Output the (X, Y) coordinate of the center of the cell containing the given text.  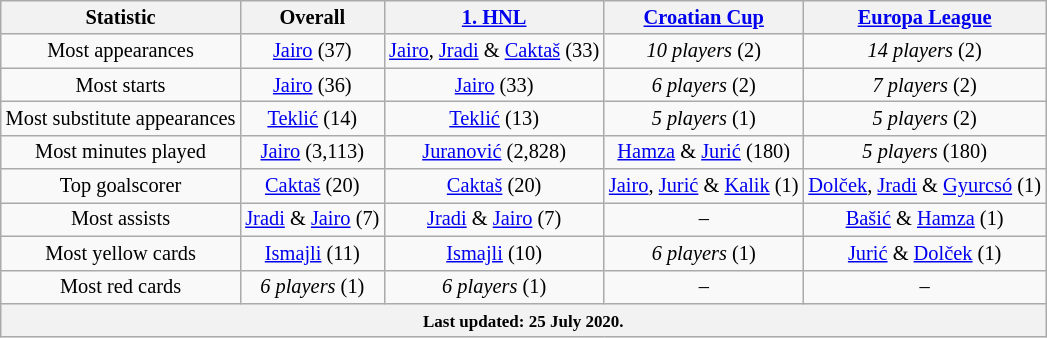
Most appearances (121, 51)
Jairo (37) (312, 51)
5 players (1) (704, 118)
5 players (2) (924, 118)
Most starts (121, 85)
Croatian Cup (704, 17)
Ismajli (11) (312, 253)
6 players (2) (704, 85)
7 players (2) (924, 85)
Jairo, Jurić & Kalik (1) (704, 186)
10 players (2) (704, 51)
Last updated: 25 July 2020. (524, 320)
Bašić & Hamza (1) (924, 219)
Teklić (14) (312, 118)
Teklić (13) (494, 118)
Most assists (121, 219)
Most substitute appearances (121, 118)
Most yellow cards (121, 253)
Jurić & Dolček (1) (924, 253)
Ismajli (10) (494, 253)
Hamza & Jurić (180) (704, 152)
Jairo (36) (312, 85)
Dolček, Jradi & Gyurcsó (1) (924, 186)
Top goalscorer (121, 186)
Statistic (121, 17)
Most minutes played (121, 152)
Overall (312, 17)
Jairo (33) (494, 85)
Jairo (3,113) (312, 152)
14 players (2) (924, 51)
Jairo, Jradi & Caktaš (33) (494, 51)
1. HNL (494, 17)
Most red cards (121, 287)
5 players (180) (924, 152)
Europa League (924, 17)
Juranović (2,828) (494, 152)
